Scan for the cell matching the given text and deliver its (x, y) coordinate at center. 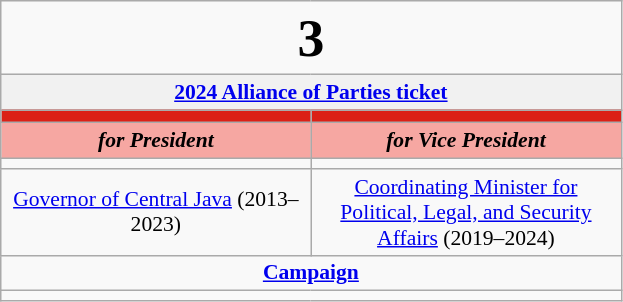
3 (311, 38)
for President (156, 141)
Coordinating Minister for Political, Legal, and Security Affairs (2019–2024) (466, 212)
for Vice President (466, 141)
Campaign (311, 273)
2024 Alliance of Parties ticket (311, 92)
Governor of Central Java (2013–2023) (156, 212)
